Search for the cell housing the specified text and yield its [X, Y] center coordinate. 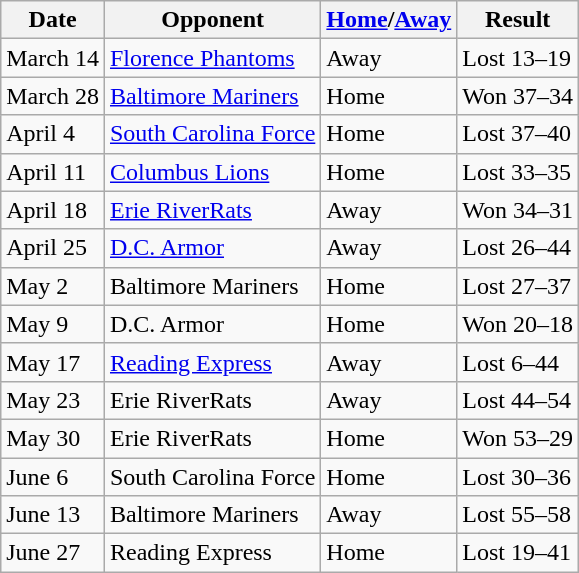
June 27 [53, 553]
April 11 [53, 172]
Lost 6–44 [518, 362]
Date [53, 20]
May 9 [53, 324]
Won 53–29 [518, 438]
Lost 13–19 [518, 58]
Won 34–31 [518, 210]
March 14 [53, 58]
May 17 [53, 362]
Florence Phantoms [212, 58]
April 4 [53, 134]
May 2 [53, 286]
Lost 55–58 [518, 515]
May 30 [53, 438]
Opponent [212, 20]
Lost 33–35 [518, 172]
March 28 [53, 96]
May 23 [53, 400]
Lost 19–41 [518, 553]
Lost 27–37 [518, 286]
Home/Away [389, 20]
Columbus Lions [212, 172]
Lost 44–54 [518, 400]
June 6 [53, 477]
June 13 [53, 515]
April 25 [53, 248]
April 18 [53, 210]
Lost 30–36 [518, 477]
Lost 37–40 [518, 134]
Won 20–18 [518, 324]
Won 37–34 [518, 96]
Result [518, 20]
Lost 26–44 [518, 248]
